Locate the cell with the specified text and output its (X, Y) center coordinate. 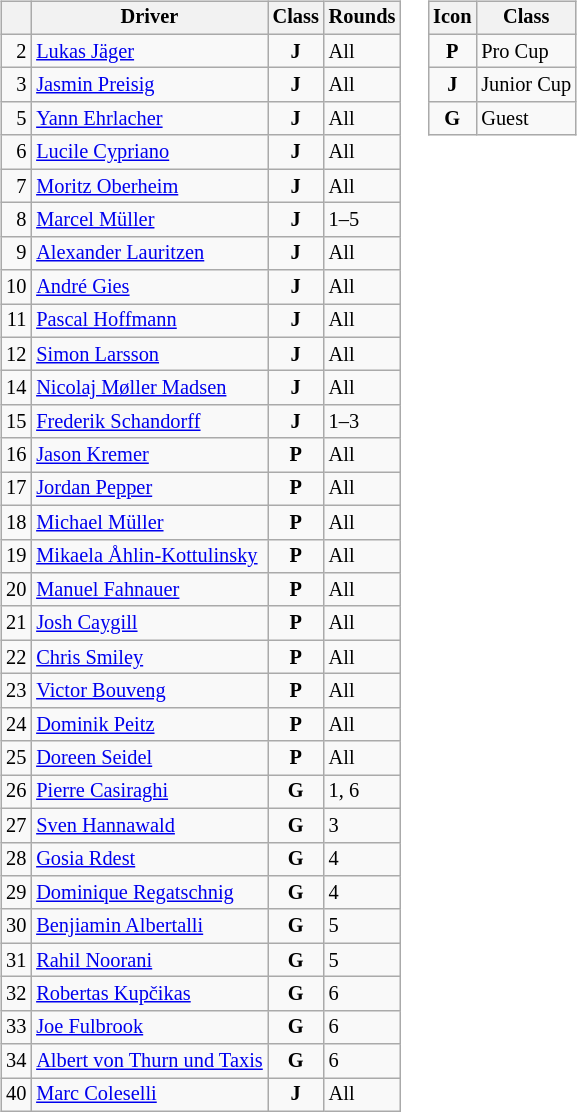
26 (16, 792)
25 (16, 758)
Dominique Regatschnig (149, 893)
27 (16, 825)
12 (16, 354)
14 (16, 388)
Jordan Pepper (149, 489)
Sven Hannawald (149, 825)
Chris Smiley (149, 657)
15 (16, 422)
Simon Larsson (149, 354)
Manuel Fahnauer (149, 590)
21 (16, 623)
Guest (526, 119)
40 (16, 1095)
20 (16, 590)
Joe Fulbrook (149, 1027)
Marc Coleselli (149, 1095)
Junior Cup (526, 85)
Dominik Peitz (149, 724)
Gosia Rdest (149, 859)
31 (16, 960)
Lucile Cypriano (149, 152)
Josh Caygill (149, 623)
Mikaela Åhlin-Kottulinsky (149, 556)
33 (16, 1027)
Jasmin Preisig (149, 85)
17 (16, 489)
Robertas Kupčikas (149, 994)
24 (16, 724)
Benjiamin Albertalli (149, 926)
Pierre Casiraghi (149, 792)
9 (16, 253)
Pascal Hoffmann (149, 321)
30 (16, 926)
19 (16, 556)
Michael Müller (149, 522)
28 (16, 859)
1–5 (362, 220)
32 (16, 994)
29 (16, 893)
8 (16, 220)
Driver (149, 18)
Nicolaj Møller Madsen (149, 388)
Icon (452, 18)
Yann Ehrlacher (149, 119)
11 (16, 321)
Lukas Jäger (149, 51)
2 (16, 51)
18 (16, 522)
7 (16, 186)
1–3 (362, 422)
Moritz Oberheim (149, 186)
16 (16, 455)
1, 6 (362, 792)
Doreen Seidel (149, 758)
Pro Cup (526, 51)
Jason Kremer (149, 455)
10 (16, 287)
Rahil Noorani (149, 960)
23 (16, 691)
Frederik Schandorff (149, 422)
Alexander Lauritzen (149, 253)
Rounds (362, 18)
22 (16, 657)
Marcel Müller (149, 220)
34 (16, 1061)
Victor Bouveng (149, 691)
André Gies (149, 287)
Albert von Thurn und Taxis (149, 1061)
